Return the (X, Y) coordinate for the center point of the cell that contains the specified text.  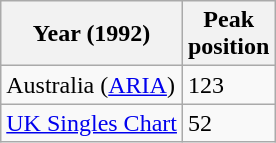
Year (1992) (92, 34)
Australia (ARIA) (92, 85)
UK Singles Chart (92, 123)
52 (228, 123)
Peakposition (228, 34)
123 (228, 85)
